Identify which cell holds the provided text, then report its (X, Y) central coordinate. 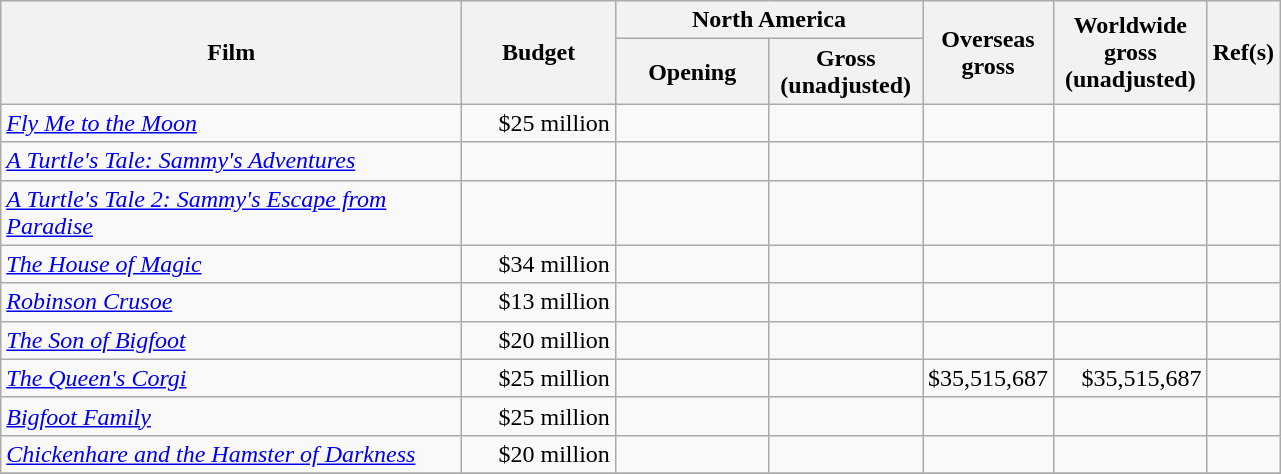
The Queen's Corgi (232, 378)
$13 million (539, 302)
A Turtle's Tale: Sammy's Adventures (232, 161)
Robinson Crusoe (232, 302)
The House of Magic (232, 264)
A Turtle's Tale 2: Sammy's Escape from Paradise (232, 212)
North America (768, 20)
Worldwide gross(unadjusted) (1131, 52)
Gross(unadjusted) (846, 72)
Budget (539, 52)
The Son of Bigfoot (232, 340)
Film (232, 52)
$34 million (539, 264)
Fly Me to the Moon (232, 123)
Opening (692, 72)
Overseasgross (988, 52)
Ref(s) (1243, 52)
Chickenhare and the Hamster of Darkness (232, 454)
Bigfoot Family (232, 416)
